Determine the (X, Y) coordinate at the center of the cell enclosing the given text.  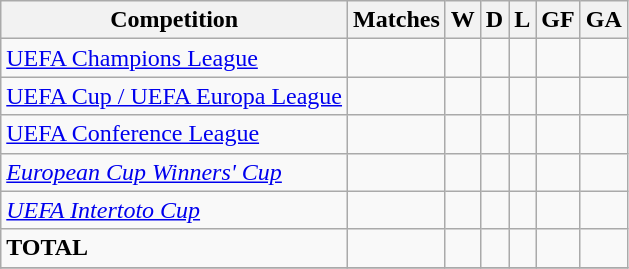
D (494, 20)
GA (604, 20)
UEFA Champions League (174, 58)
L (522, 20)
TOTAL (174, 248)
UEFA Conference League (174, 134)
Matches (397, 20)
UEFA Intertoto Cup (174, 210)
UEFA Cup / UEFA Europa League (174, 96)
Competition (174, 20)
GF (558, 20)
European Cup Winners' Cup (174, 172)
W (462, 20)
